Find where the given text appears and provide that cell's center as [X, Y] coordinate. 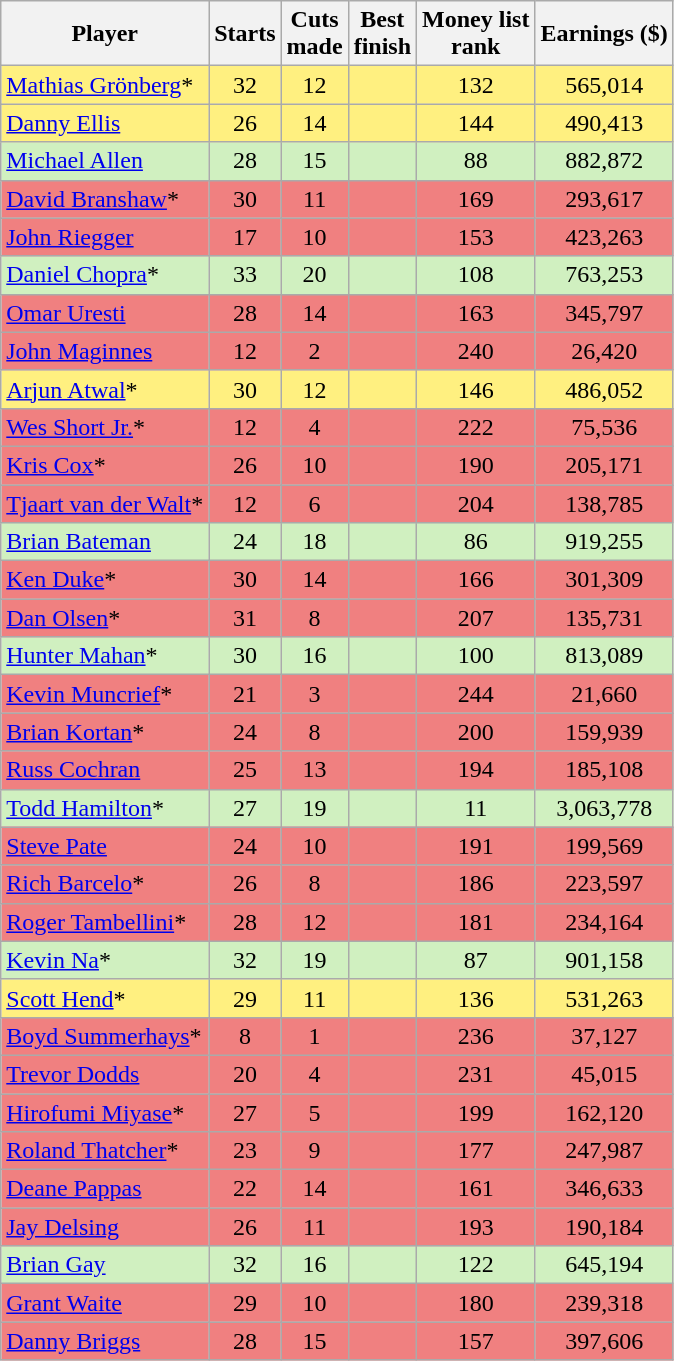
397,606 [604, 1341]
153 [476, 237]
199 [476, 1113]
346,633 [604, 1189]
Boyd Summerhays* [105, 1036]
190 [476, 465]
423,263 [604, 237]
177 [476, 1151]
31 [245, 618]
565,014 [604, 85]
200 [476, 732]
33 [245, 275]
163 [476, 313]
88 [476, 161]
Money listrank [476, 34]
194 [476, 770]
David Branshaw* [105, 199]
Deane Pappas [105, 1189]
Kris Cox* [105, 465]
Trevor Dodds [105, 1074]
5 [314, 1113]
Brian Gay [105, 1265]
108 [476, 275]
186 [476, 884]
161 [476, 1189]
Mathias Grönberg* [105, 85]
240 [476, 351]
185,108 [604, 770]
John Riegger [105, 237]
166 [476, 580]
Brian Bateman [105, 542]
Todd Hamilton* [105, 808]
199,569 [604, 846]
882,872 [604, 161]
919,255 [604, 542]
Brian Kortan* [105, 732]
18 [314, 542]
244 [476, 694]
763,253 [604, 275]
Scott Hend* [105, 998]
37,127 [604, 1036]
122 [476, 1265]
Arjun Atwal* [105, 389]
Wes Short Jr.* [105, 427]
162,120 [604, 1113]
135,731 [604, 618]
75,536 [604, 427]
132 [476, 85]
3,063,778 [604, 808]
Jay Delsing [105, 1227]
Danny Ellis [105, 123]
Player [105, 34]
190,184 [604, 1227]
100 [476, 656]
86 [476, 542]
Daniel Chopra* [105, 275]
9 [314, 1151]
Earnings ($) [604, 34]
901,158 [604, 960]
Dan Olsen* [105, 618]
23 [245, 1151]
205,171 [604, 465]
191 [476, 846]
Michael Allen [105, 161]
301,309 [604, 580]
204 [476, 503]
Starts [245, 34]
2 [314, 351]
Rich Barcelo* [105, 884]
45,015 [604, 1074]
159,939 [604, 732]
22 [245, 1189]
Steve Pate [105, 846]
Kevin Na* [105, 960]
25 [245, 770]
222 [476, 427]
13 [314, 770]
Roland Thatcher* [105, 1151]
181 [476, 922]
21,660 [604, 694]
144 [476, 123]
138,785 [604, 503]
Danny Briggs [105, 1341]
490,413 [604, 123]
6 [314, 503]
87 [476, 960]
223,597 [604, 884]
21 [245, 694]
247,987 [604, 1151]
Tjaart van der Walt* [105, 503]
Hunter Mahan* [105, 656]
John Maginnes [105, 351]
157 [476, 1341]
Russ Cochran [105, 770]
293,617 [604, 199]
239,318 [604, 1303]
17 [245, 237]
193 [476, 1227]
234,164 [604, 922]
3 [314, 694]
531,263 [604, 998]
813,089 [604, 656]
236 [476, 1036]
169 [476, 199]
146 [476, 389]
Bestfinish [382, 34]
Kevin Muncrief* [105, 694]
Hirofumi Miyase* [105, 1113]
486,052 [604, 389]
26,420 [604, 351]
Ken Duke* [105, 580]
Grant Waite [105, 1303]
345,797 [604, 313]
207 [476, 618]
180 [476, 1303]
1 [314, 1036]
136 [476, 998]
Roger Tambellini* [105, 922]
Omar Uresti [105, 313]
Cutsmade [314, 34]
231 [476, 1074]
645,194 [604, 1265]
